Return [x, y] of the center of cell containing provided text 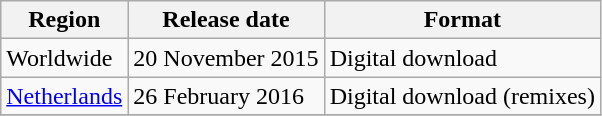
Release date [226, 20]
Worldwide [64, 58]
26 February 2016 [226, 96]
Region [64, 20]
Netherlands [64, 96]
Format [462, 20]
Digital download (remixes) [462, 96]
20 November 2015 [226, 58]
Digital download [462, 58]
